Find where the given text appears and provide that cell's center as (x, y) coordinate. 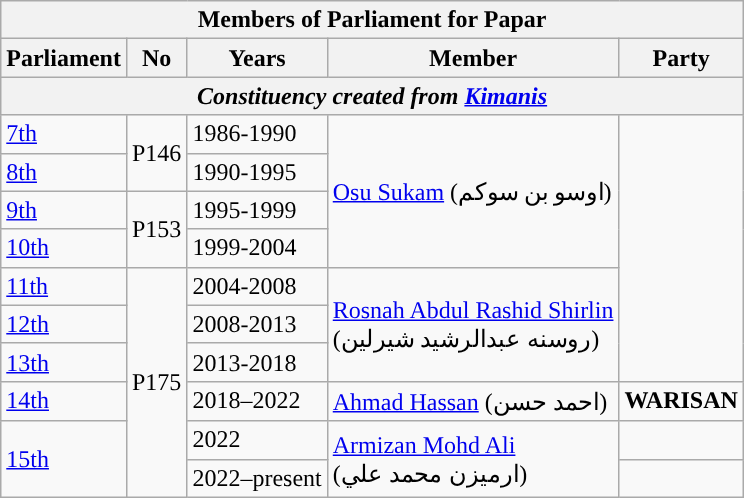
No (156, 58)
15th (64, 459)
2018–2022 (257, 401)
Members of Parliament for Papar (372, 20)
Rosnah Abdul Rashid Shirlin (روسنه عبدالرشيد شيرلين) (473, 324)
Parliament (64, 58)
Party (681, 58)
1999-2004 (257, 248)
Years (257, 58)
12th (64, 324)
2004-2008 (257, 286)
8th (64, 172)
1986-1990 (257, 134)
Constituency created from Kimanis (372, 96)
P153 (156, 229)
P175 (156, 382)
Member (473, 58)
1990-1995 (257, 172)
Osu Sukam (اوسو بن سوكم) (473, 191)
7th (64, 134)
2022 (257, 440)
13th (64, 362)
9th (64, 210)
2013-2018 (257, 362)
P146 (156, 153)
14th (64, 401)
2008-2013 (257, 324)
Armizan Mohd Ali (ارميزن محمد علي) (473, 459)
Ahmad Hassan (احمد حسن) (473, 401)
11th (64, 286)
1995-1999 (257, 210)
10th (64, 248)
2022–present (257, 478)
WARISAN (681, 401)
